Identify which cell holds the provided text, then report its (X, Y) central coordinate. 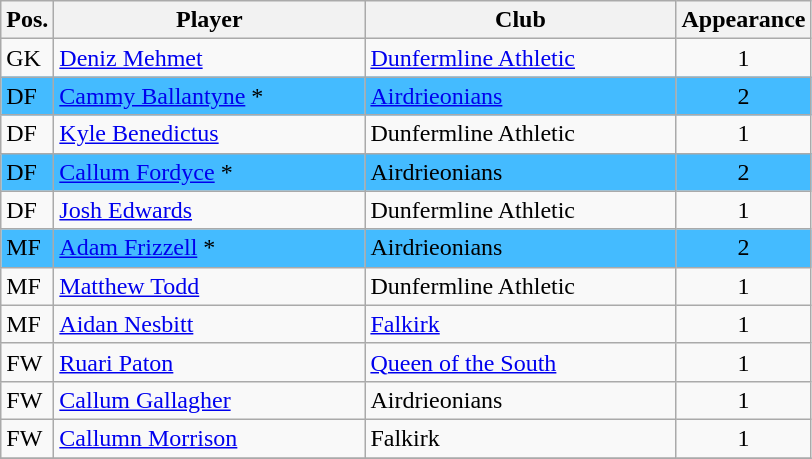
Player (210, 20)
Queen of the South (520, 362)
GK (28, 58)
Pos. (28, 20)
Cammy Ballantyne * (210, 96)
Club (520, 20)
Matthew Todd (210, 286)
Callum Fordyce * (210, 172)
Kyle Benedictus (210, 134)
Callum Gallagher (210, 400)
Josh Edwards (210, 210)
Callumn Morrison (210, 438)
Deniz Mehmet (210, 58)
Adam Frizzell * (210, 248)
Aidan Nesbitt (210, 324)
Appearance (744, 20)
Ruari Paton (210, 362)
